Return the (x, y) coordinate for the center point of the cell that contains the specified text.  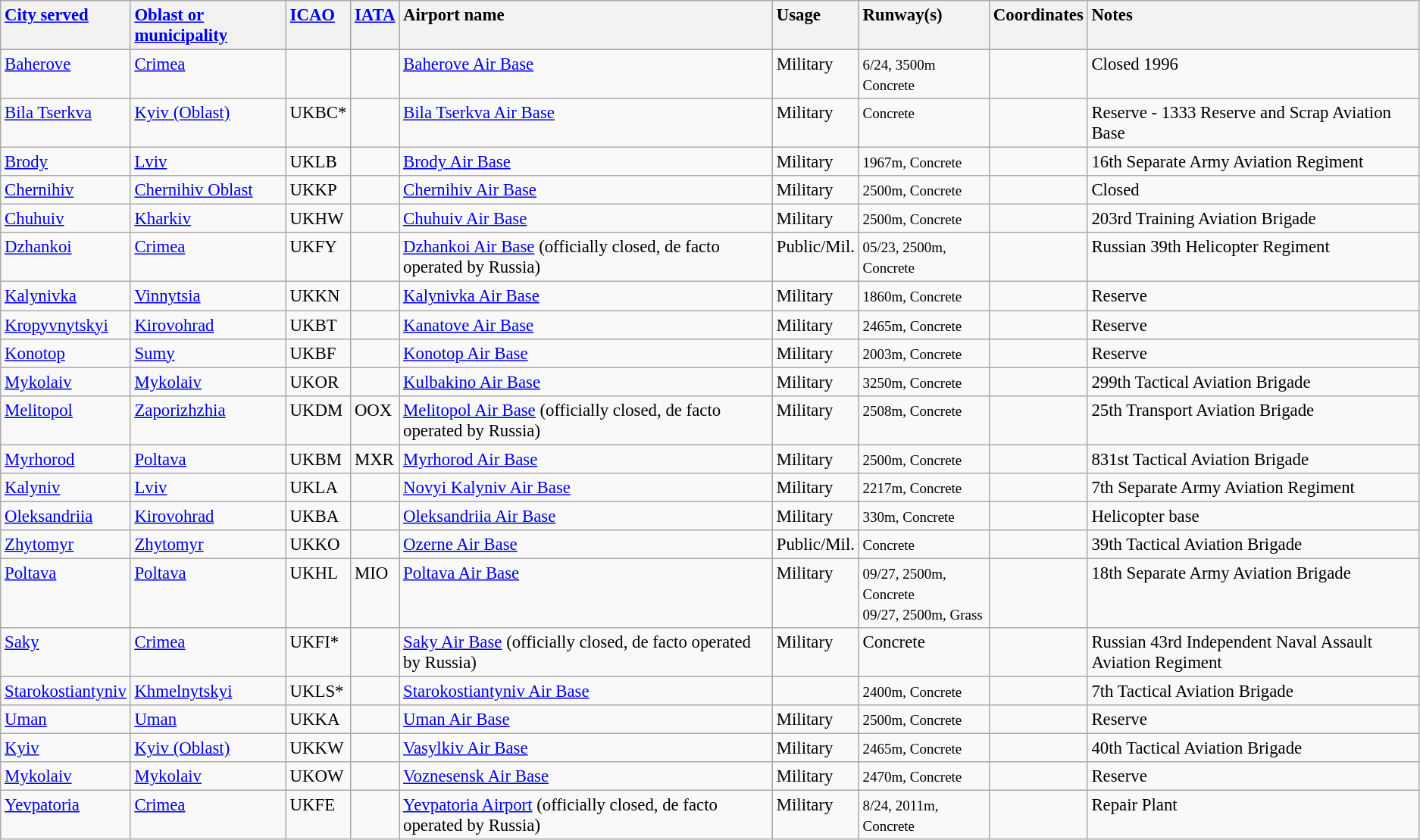
Brody Air Base (586, 162)
Brody (65, 162)
Starokostiantyniv Air Base (586, 692)
Yevpatoria (65, 815)
3250m, Concrete (924, 382)
Kalynivka (65, 296)
Oleksandriia (65, 516)
2003m, Concrete (924, 353)
25th Transport Aviation Brigade (1253, 420)
Voznesensk Air Base (586, 776)
18th Separate Army Aviation Brigade (1253, 593)
Repair Plant (1253, 815)
Konotop (65, 353)
1967m, Concrete (924, 162)
City served (65, 26)
Vinnytsia (208, 296)
2508m, Concrete (924, 420)
831st Tactical Aviation Brigade (1253, 459)
Kropyvnytskyi (65, 325)
Runway(s) (924, 26)
Airport name (586, 26)
299th Tactical Aviation Brigade (1253, 382)
Chernihiv (65, 190)
Poltava Air Base (586, 593)
Novyi Kalyniv Air Base (586, 488)
UKKN (318, 296)
UKBF (318, 353)
Kalyniv (65, 488)
09/27, 2500m, Concrete09/27, 2500m, Grass (924, 593)
UKKA (318, 720)
Myrhorod (65, 459)
Uman Air Base (586, 720)
Zaporizhzhia (208, 420)
UKHW (318, 219)
Kanatove Air Base (586, 325)
Dzhankoi (65, 258)
Kalynivka Air Base (586, 296)
MIO (375, 593)
UKFE (318, 815)
40th Tactical Aviation Brigade (1253, 748)
Baherove (65, 74)
MXR (375, 459)
Bila Tserkva (65, 123)
2470m, Concrete (924, 776)
Starokostiantyniv (65, 692)
Saky (65, 653)
Sumy (208, 353)
7th Separate Army Aviation Regiment (1253, 488)
Ozerne Air Base (586, 545)
Kulbakino Air Base (586, 382)
UKDM (318, 420)
8/24, 2011m, Concrete (924, 815)
Russian 43rd Independent Naval Assault Aviation Regiment (1253, 653)
Khmelnytskyi (208, 692)
6/24, 3500m Concrete (924, 74)
Kyiv (65, 748)
UKLB (318, 162)
Usage (815, 26)
UKLS* (318, 692)
UKHL (318, 593)
7th Tactical Aviation Brigade (1253, 692)
Vasylkiv Air Base (586, 748)
330m, Concrete (924, 516)
Dzhankoi Air Base (officially closed, de facto operated by Russia) (586, 258)
UKBM (318, 459)
16th Separate Army Aviation Regiment (1253, 162)
Oleksandriia Air Base (586, 516)
UKKO (318, 545)
Myrhorod Air Base (586, 459)
Baherove Air Base (586, 74)
Yevpatoria Airport (officially closed, de facto operated by Russia) (586, 815)
Melitopol (65, 420)
Chernihiv Oblast (208, 190)
UKFY (318, 258)
IATA (375, 26)
UKOR (318, 382)
Chuhuiv (65, 219)
Konotop Air Base (586, 353)
UKLA (318, 488)
Helicopter base (1253, 516)
UKBC* (318, 123)
Oblast or municipality (208, 26)
UKFI* (318, 653)
2217m, Concrete (924, 488)
2400m, Concrete (924, 692)
UKBA (318, 516)
Coordinates (1039, 26)
UKKP (318, 190)
UKBT (318, 325)
ICAO (318, 26)
39th Tactical Aviation Brigade (1253, 545)
Reserve - 1333 Reserve and Scrap Aviation Base (1253, 123)
Bila Tserkva Air Base (586, 123)
Closed (1253, 190)
Chernihiv Air Base (586, 190)
UKKW (318, 748)
Melitopol Air Base (officially closed, de facto operated by Russia) (586, 420)
Closed 1996 (1253, 74)
1860m, Concrete (924, 296)
OOX (375, 420)
05/23, 2500m, Concrete (924, 258)
Kharkiv (208, 219)
Russian 39th Helicopter Regiment (1253, 258)
203rd Training Aviation Brigade (1253, 219)
Saky Air Base (officially closed, de facto operated by Russia) (586, 653)
UKOW (318, 776)
Notes (1253, 26)
Chuhuiv Air Base (586, 219)
